Determine the (X, Y) coordinate at the center of the cell enclosing the given text.  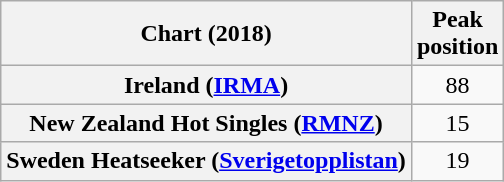
Ireland (IRMA) (206, 85)
Sweden Heatseeker (Sverigetopplistan) (206, 161)
15 (457, 123)
88 (457, 85)
Peak position (457, 34)
New Zealand Hot Singles (RMNZ) (206, 123)
19 (457, 161)
Chart (2018) (206, 34)
